Detect which cell encompasses the target text, then output its (X, Y) center coordinate. 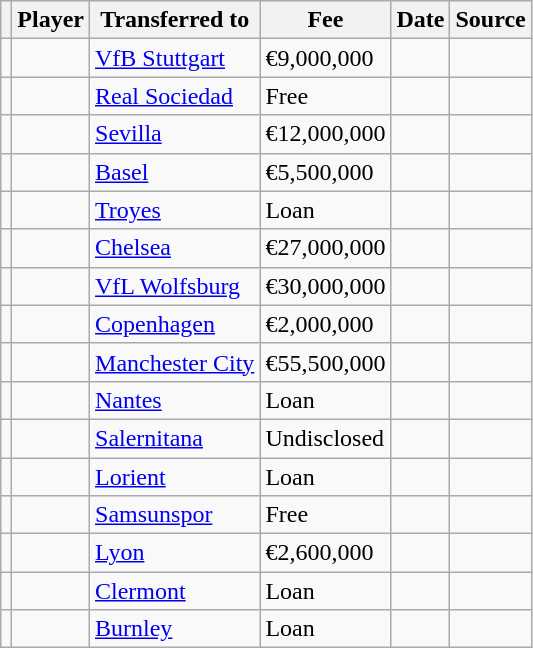
Sevilla (175, 134)
Real Sociedad (175, 96)
Source (490, 20)
Basel (175, 172)
Troyes (175, 210)
Lyon (175, 553)
€2,600,000 (326, 553)
Manchester City (175, 362)
€12,000,000 (326, 134)
Salernitana (175, 438)
VfL Wolfsburg (175, 286)
VfB Stuttgart (175, 58)
Chelsea (175, 248)
Lorient (175, 477)
€5,500,000 (326, 172)
€55,500,000 (326, 362)
€9,000,000 (326, 58)
Burnley (175, 629)
Samsunspor (175, 515)
Copenhagen (175, 324)
Nantes (175, 400)
€27,000,000 (326, 248)
Clermont (175, 591)
Fee (326, 20)
Undisclosed (326, 438)
Date (420, 20)
€30,000,000 (326, 286)
€2,000,000 (326, 324)
Player (51, 20)
Transferred to (175, 20)
